Search for the cell housing the specified text and yield its (x, y) center coordinate. 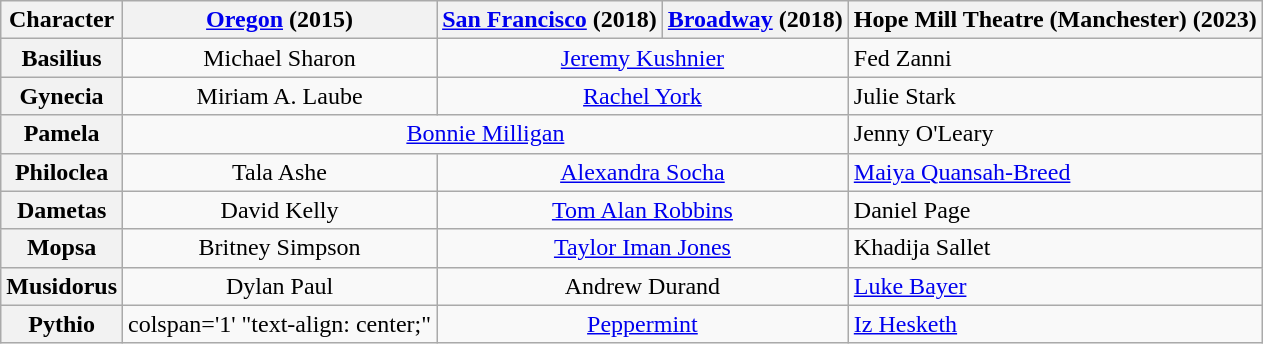
Britney Simpson (280, 248)
Broadway (2018) (755, 20)
Andrew Durand (643, 286)
Character (62, 20)
Taylor Iman Jones (643, 248)
David Kelly (280, 210)
San Francisco (2018) (550, 20)
colspan='1' "text-align: center;" (280, 324)
Iz Hesketh (1055, 324)
Maiya Quansah-Breed (1055, 172)
Miriam A. Laube (280, 96)
Luke Bayer (1055, 286)
Jeremy Kushnier (643, 58)
Khadija Sallet (1055, 248)
Bonnie Milligan (486, 134)
Pamela (62, 134)
Julie Stark (1055, 96)
Basilius (62, 58)
Mopsa (62, 248)
Rachel York (643, 96)
Pythio (62, 324)
Philoclea (62, 172)
Dametas (62, 210)
Gynecia (62, 96)
Oregon (2015) (280, 20)
Daniel Page (1055, 210)
Tom Alan Robbins (643, 210)
Musidorus (62, 286)
Peppermint (643, 324)
Jenny O'Leary (1055, 134)
Tala Ashe (280, 172)
Michael Sharon (280, 58)
Fed Zanni (1055, 58)
Alexandra Socha (643, 172)
Dylan Paul (280, 286)
Hope Mill Theatre (Manchester) (2023) (1055, 20)
